Find where the given text appears and provide that cell's center as (X, Y) coordinate. 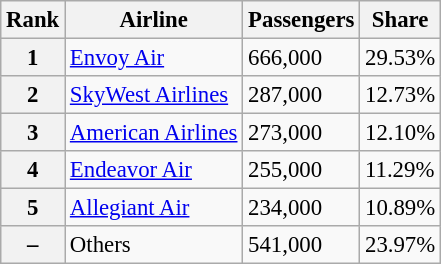
255,000 (302, 170)
234,000 (302, 208)
287,000 (302, 95)
23.97% (400, 245)
– (33, 245)
Endeavor Air (154, 170)
Rank (33, 20)
American Airlines (154, 133)
29.53% (400, 58)
666,000 (302, 58)
Envoy Air (154, 58)
3 (33, 133)
Others (154, 245)
SkyWest Airlines (154, 95)
Passengers (302, 20)
2 (33, 95)
Share (400, 20)
Allegiant Air (154, 208)
273,000 (302, 133)
12.73% (400, 95)
12.10% (400, 133)
4 (33, 170)
5 (33, 208)
541,000 (302, 245)
10.89% (400, 208)
Airline (154, 20)
11.29% (400, 170)
1 (33, 58)
